From the cell containing the given text, extract its center point as [X, Y] coordinate. 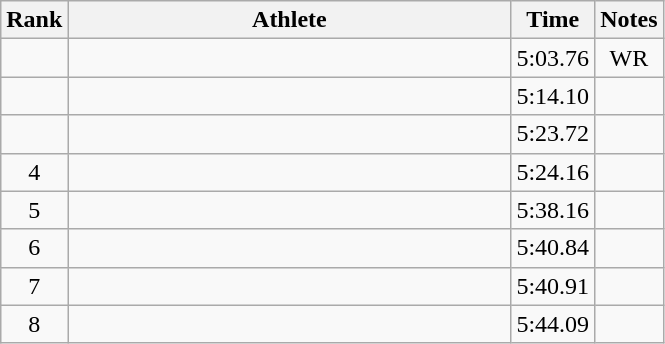
5:23.72 [553, 134]
5:14.10 [553, 96]
5:03.76 [553, 58]
7 [34, 286]
WR [629, 58]
Athlete [290, 20]
4 [34, 172]
5 [34, 210]
Notes [629, 20]
8 [34, 324]
5:40.91 [553, 286]
Time [553, 20]
5:40.84 [553, 248]
6 [34, 248]
Rank [34, 20]
5:24.16 [553, 172]
5:38.16 [553, 210]
5:44.09 [553, 324]
